Detect which cell encompasses the target text, then output its [x, y] center coordinate. 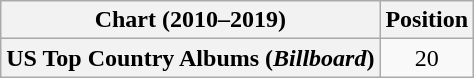
Chart (2010–2019) [190, 20]
20 [427, 58]
Position [427, 20]
US Top Country Albums (Billboard) [190, 58]
